Locate the cell with the specified text and output its [x, y] center coordinate. 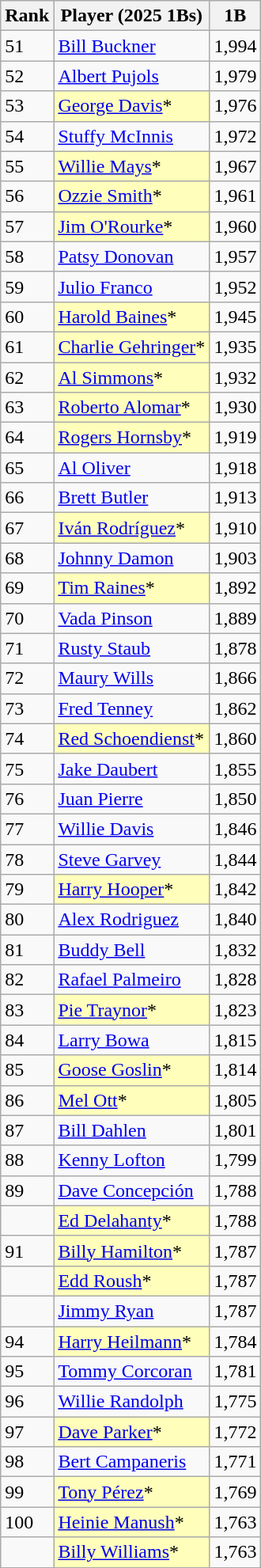
52 [27, 76]
Ozzie Smith* [131, 196]
Billy Williams* [131, 1552]
1,960 [236, 226]
96 [27, 1402]
91 [27, 1251]
Dave Concepción [131, 1190]
1,961 [236, 196]
1,842 [236, 890]
Larry Bowa [131, 1040]
Billy Hamilton* [131, 1251]
85 [27, 1070]
1,844 [236, 859]
1,850 [236, 799]
1,772 [236, 1432]
1B [236, 16]
82 [27, 980]
Jimmy Ryan [131, 1311]
1,910 [236, 528]
54 [27, 136]
73 [27, 708]
68 [27, 558]
Al Simmons* [131, 378]
Rank [27, 16]
Ed Delahanty* [131, 1221]
95 [27, 1372]
Bill Buckner [131, 46]
53 [27, 106]
Julio Franco [131, 287]
69 [27, 588]
84 [27, 1040]
Willie Randolph [131, 1402]
1,828 [236, 980]
Roberto Alomar* [131, 408]
1,878 [236, 648]
56 [27, 196]
1,976 [236, 106]
66 [27, 498]
81 [27, 950]
Johnny Damon [131, 558]
89 [27, 1190]
72 [27, 678]
Rafael Palmeiro [131, 980]
51 [27, 46]
1,840 [236, 920]
1,814 [236, 1070]
1,945 [236, 317]
Dave Parker* [131, 1432]
74 [27, 738]
Jim O'Rourke* [131, 226]
1,892 [236, 588]
Heinie Manush* [131, 1522]
1,913 [236, 498]
88 [27, 1160]
Al Oliver [131, 468]
Bert Campaneris [131, 1462]
1,823 [236, 1010]
1,805 [236, 1100]
1,860 [236, 738]
1,775 [236, 1402]
86 [27, 1100]
97 [27, 1432]
1,957 [236, 256]
Rogers Hornsby* [131, 438]
1,967 [236, 166]
1,918 [236, 468]
Harold Baines* [131, 317]
70 [27, 618]
Mel Ott* [131, 1100]
55 [27, 166]
1,935 [236, 347]
Pie Traynor* [131, 1010]
1,784 [236, 1342]
Edd Roush* [131, 1281]
59 [27, 287]
1,832 [236, 950]
Harry Heilmann* [131, 1342]
Stuffy McInnis [131, 136]
Bill Dahlen [131, 1130]
Steve Garvey [131, 859]
Tommy Corcoran [131, 1372]
98 [27, 1462]
Player (2025 1Bs) [131, 16]
Harry Hooper* [131, 890]
Willie Davis [131, 829]
1,771 [236, 1462]
Charlie Gehringer* [131, 347]
1,781 [236, 1372]
Tim Raines* [131, 588]
1,866 [236, 678]
64 [27, 438]
1,932 [236, 378]
Kenny Lofton [131, 1160]
George Davis* [131, 106]
65 [27, 468]
61 [27, 347]
79 [27, 890]
1,952 [236, 287]
94 [27, 1342]
1,889 [236, 618]
100 [27, 1522]
Patsy Donovan [131, 256]
99 [27, 1492]
1,930 [236, 408]
80 [27, 920]
71 [27, 648]
Jake Daubert [131, 769]
Rusty Staub [131, 648]
78 [27, 859]
1,862 [236, 708]
Vada Pinson [131, 618]
58 [27, 256]
60 [27, 317]
Tony Pérez* [131, 1492]
1,972 [236, 136]
1,919 [236, 438]
Alex Rodriguez [131, 920]
75 [27, 769]
Goose Goslin* [131, 1070]
Red Schoendienst* [131, 738]
Albert Pujols [131, 76]
1,815 [236, 1040]
Fred Tenney [131, 708]
1,903 [236, 558]
1,979 [236, 76]
1,846 [236, 829]
87 [27, 1130]
Juan Pierre [131, 799]
1,769 [236, 1492]
1,801 [236, 1130]
67 [27, 528]
1,994 [236, 46]
62 [27, 378]
77 [27, 829]
Maury Wills [131, 678]
1,799 [236, 1160]
63 [27, 408]
83 [27, 1010]
Willie Mays* [131, 166]
Iván Rodríguez* [131, 528]
Buddy Bell [131, 950]
Brett Butler [131, 498]
57 [27, 226]
1,855 [236, 769]
76 [27, 799]
